Extract the [X, Y] coordinate from the center of the cell holding the provided text.  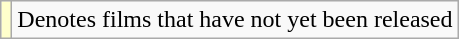
Denotes films that have not yet been released [235, 20]
